Identify which cell holds the provided text, then report its [X, Y] central coordinate. 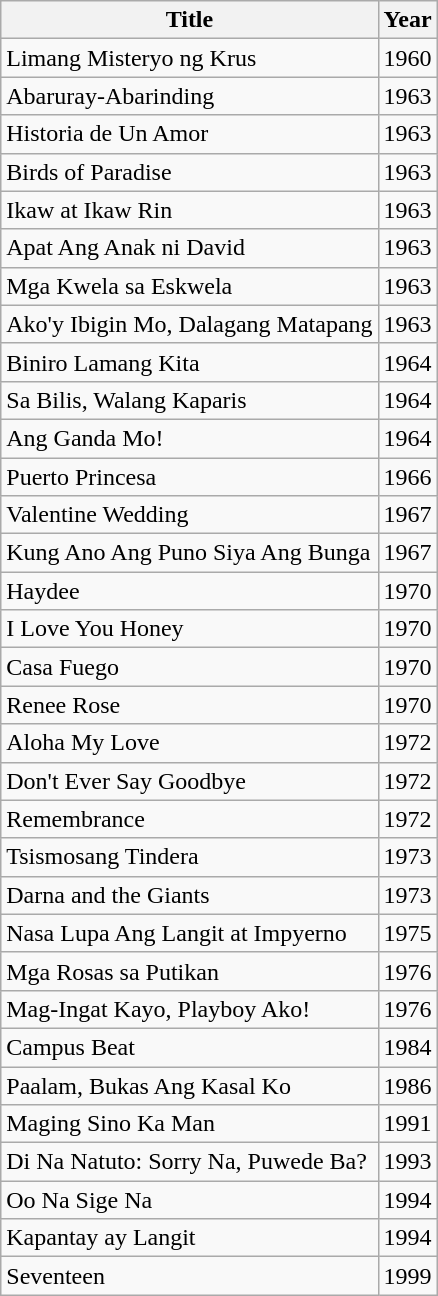
Ako'y Ibigin Mo, Dalagang Matapang [190, 324]
Campus Beat [190, 1047]
Abaruray-Abarinding [190, 96]
I Love You Honey [190, 629]
Haydee [190, 591]
Ikaw at Ikaw Rin [190, 210]
Paalam, Bukas Ang Kasal Ko [190, 1085]
Puerto Princesa [190, 477]
Apat Ang Anak ni David [190, 248]
Maging Sino Ka Man [190, 1124]
Renee Rose [190, 705]
Di Na Natuto: Sorry Na, Puwede Ba? [190, 1162]
1984 [408, 1047]
Aloha My Love [190, 743]
Mga Rosas sa Putikan [190, 971]
Kapantay ay Langit [190, 1238]
1993 [408, 1162]
1960 [408, 58]
Tsismosang Tindera [190, 857]
Seventeen [190, 1276]
1986 [408, 1085]
Birds of Paradise [190, 172]
Kung Ano Ang Puno Siya Ang Bunga [190, 553]
Limang Misteryo ng Krus [190, 58]
1991 [408, 1124]
Year [408, 20]
Biniro Lamang Kita [190, 362]
Historia de Un Amor [190, 134]
Casa Fuego [190, 667]
Remembrance [190, 819]
Don't Ever Say Goodbye [190, 781]
1966 [408, 477]
Mga Kwela sa Eskwela [190, 286]
Oo Na Sige Na [190, 1200]
Darna and the Giants [190, 895]
Mag-Ingat Kayo, Playboy Ako! [190, 1009]
1975 [408, 933]
Title [190, 20]
Ang Ganda Mo! [190, 438]
Sa Bilis, Walang Kaparis [190, 400]
Valentine Wedding [190, 515]
Nasa Lupa Ang Langit at Impyerno [190, 933]
1999 [408, 1276]
